Determine the (X, Y) coordinate at the center of the cell enclosing the given text.  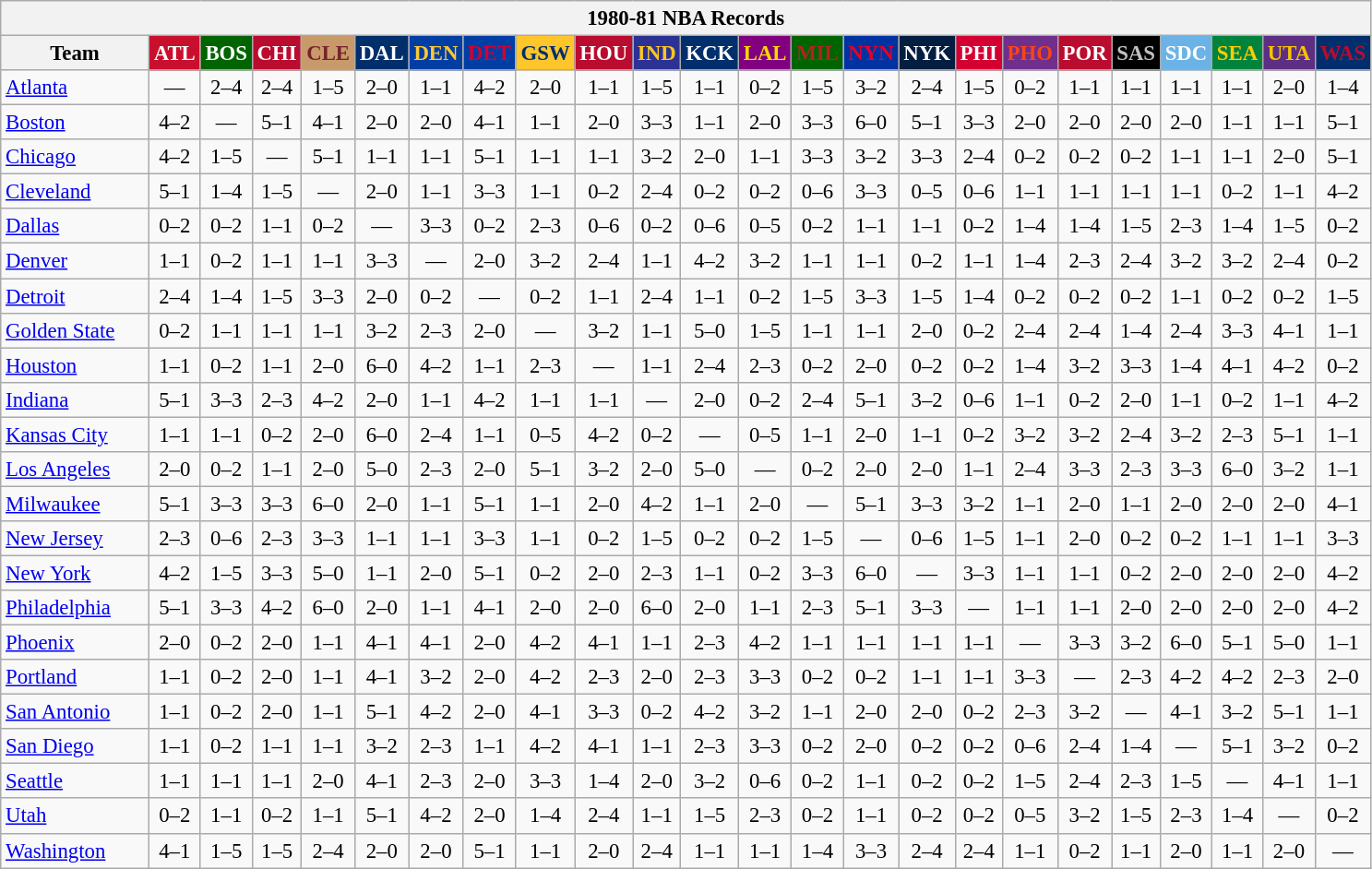
San Antonio (76, 712)
IND (657, 54)
MIL (817, 54)
1980-81 NBA Records (686, 18)
DEN (435, 54)
SDC (1186, 54)
CLE (328, 54)
Phoenix (76, 643)
Atlanta (76, 88)
UTA (1288, 54)
Los Angeles (76, 470)
HOU (603, 54)
SEA (1238, 54)
NYN (871, 54)
POR (1085, 54)
DET (489, 54)
Houston (76, 365)
PHO (1030, 54)
ATL (174, 54)
WAS (1342, 54)
Kansas City (76, 434)
PHI (978, 54)
Indiana (76, 399)
LAL (764, 54)
Boston (76, 123)
Portland (76, 677)
KCK (710, 54)
GSW (545, 54)
Cleveland (76, 192)
Chicago (76, 157)
Team (76, 54)
Dallas (76, 226)
New Jersey (76, 539)
Golden State (76, 330)
NYK (926, 54)
Detroit (76, 296)
New York (76, 573)
Seattle (76, 781)
SAS (1136, 54)
Washington (76, 851)
BOS (226, 54)
CHI (277, 54)
Philadelphia (76, 608)
San Diego (76, 746)
Milwaukee (76, 504)
Denver (76, 261)
DAL (382, 54)
Utah (76, 816)
